Detect which cell encompasses the target text, then output its [x, y] center coordinate. 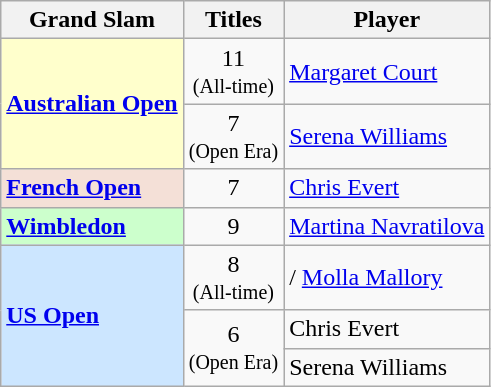
Margaret Court [387, 72]
Wimbledon [92, 226]
Martina Navratilova [387, 226]
7 (Open Era) [233, 136]
9 [233, 226]
6 (Open Era) [233, 348]
Grand Slam [92, 20]
8 (All-time) [233, 278]
11 (All-time) [233, 72]
/ Molla Mallory [387, 278]
Player [387, 20]
Australian Open [92, 104]
US Open [92, 316]
7 [233, 188]
French Open [92, 188]
Titles [233, 20]
